Find where the given text appears and provide that cell's center as [x, y] coordinate. 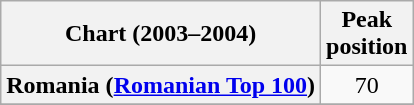
Chart (2003–2004) [161, 34]
Peak position [367, 34]
Romania (Romanian Top 100) [161, 85]
70 [367, 85]
